Capture the cell that displays the provided text and extract its [x, y] central coordinate. 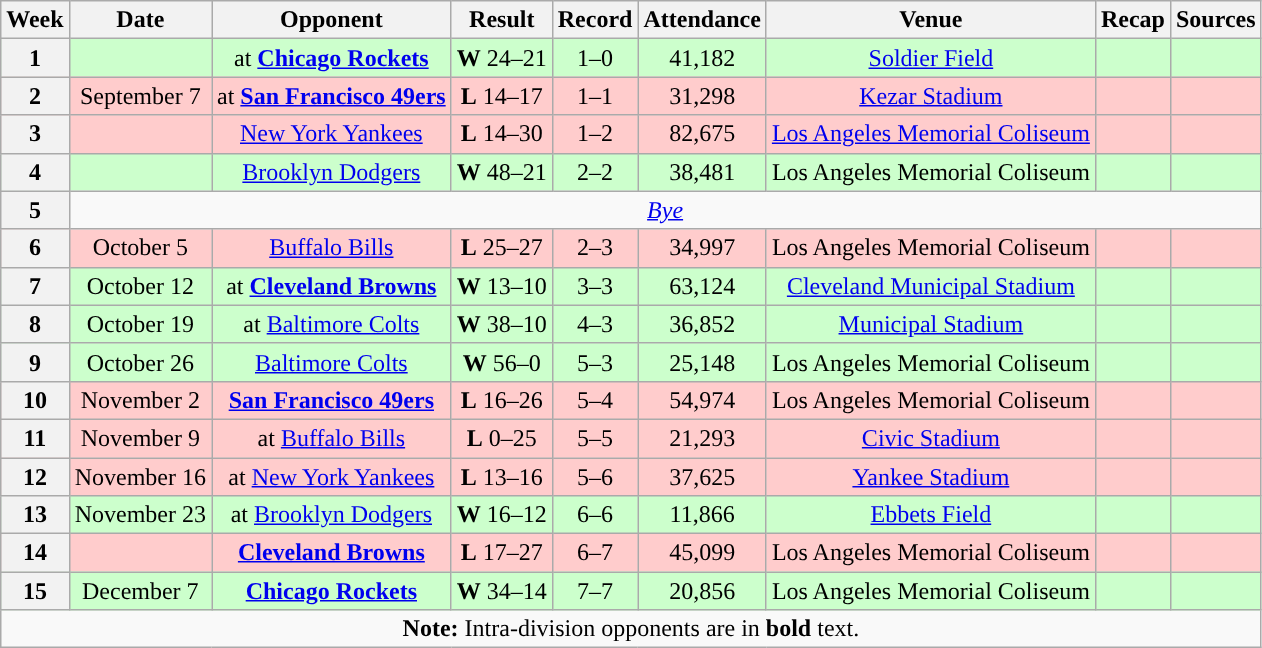
W 38–10 [502, 324]
63,124 [702, 286]
November 16 [140, 477]
Cleveland Municipal Stadium [930, 286]
13 [35, 515]
1–1 [595, 96]
Record [595, 20]
Municipal Stadium [930, 324]
6–7 [595, 553]
36,852 [702, 324]
W 48–21 [502, 172]
Week [35, 20]
at Baltimore Colts [332, 324]
5–6 [595, 477]
at Buffalo Bills [332, 438]
14 [35, 553]
Date [140, 20]
November 9 [140, 438]
6 [35, 248]
45,099 [702, 553]
W 56–0 [502, 362]
Cleveland Browns [332, 553]
October 19 [140, 324]
20,856 [702, 591]
at New York Yankees [332, 477]
L 16–26 [502, 400]
1 [35, 58]
Yankee Stadium [930, 477]
New York Yankees [332, 134]
2–3 [595, 248]
4 [35, 172]
San Francisco 49ers [332, 400]
Opponent [332, 20]
25,148 [702, 362]
1–2 [595, 134]
15 [35, 591]
W 24–21 [502, 58]
10 [35, 400]
5 [35, 210]
Result [502, 20]
Venue [930, 20]
Sources [1216, 20]
at Chicago Rockets [332, 58]
Ebbets Field [930, 515]
October 26 [140, 362]
L 0–25 [502, 438]
7 [35, 286]
37,625 [702, 477]
11,866 [702, 515]
5–3 [595, 362]
L 13–16 [502, 477]
W 13–10 [502, 286]
November 2 [140, 400]
Chicago Rockets [332, 591]
L 25–27 [502, 248]
Brooklyn Dodgers [332, 172]
34,997 [702, 248]
Attendance [702, 20]
2 [35, 96]
October 12 [140, 286]
Baltimore Colts [332, 362]
W 16–12 [502, 515]
L 17–27 [502, 553]
W 34–14 [502, 591]
8 [35, 324]
L 14–30 [502, 134]
at Brooklyn Dodgers [332, 515]
38,481 [702, 172]
Buffalo Bills [332, 248]
9 [35, 362]
3 [35, 134]
82,675 [702, 134]
12 [35, 477]
Recap [1132, 20]
Bye [665, 210]
3–3 [595, 286]
41,182 [702, 58]
at Cleveland Browns [332, 286]
September 7 [140, 96]
Note: Intra-division opponents are in bold text. [631, 629]
31,298 [702, 96]
54,974 [702, 400]
L 14–17 [502, 96]
2–2 [595, 172]
11 [35, 438]
1–0 [595, 58]
7–7 [595, 591]
21,293 [702, 438]
Kezar Stadium [930, 96]
October 5 [140, 248]
Civic Stadium [930, 438]
Soldier Field [930, 58]
5–4 [595, 400]
4–3 [595, 324]
6–6 [595, 515]
November 23 [140, 515]
December 7 [140, 591]
5–5 [595, 438]
at San Francisco 49ers [332, 96]
